Return [x, y] of the center of cell containing provided text 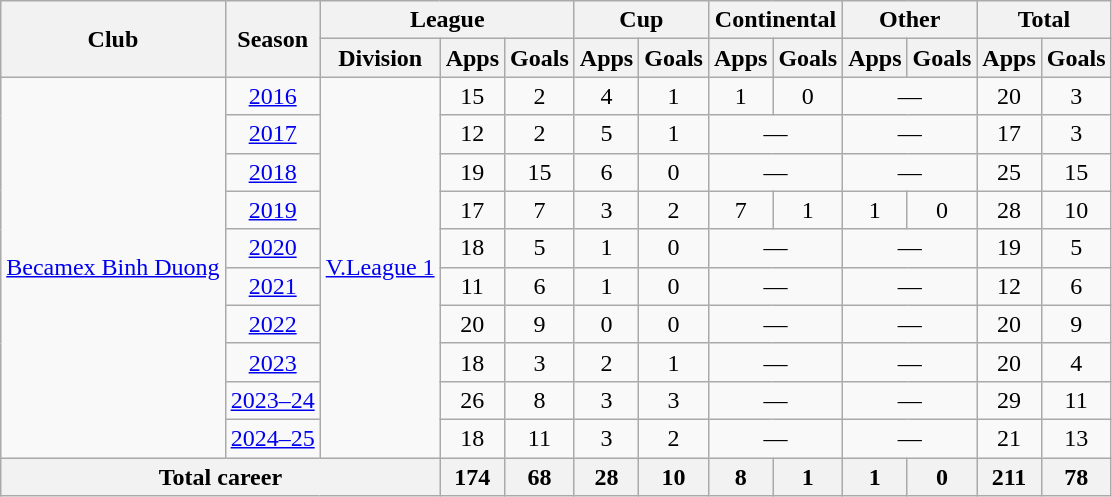
Becamex Binh Duong [113, 268]
25 [1009, 172]
Other [910, 20]
26 [472, 400]
League [447, 20]
2018 [272, 172]
2023 [272, 362]
21 [1009, 438]
Cup [641, 20]
2017 [272, 134]
211 [1009, 477]
Total [1044, 20]
68 [540, 477]
2019 [272, 210]
2021 [272, 286]
2022 [272, 324]
174 [472, 477]
2024–25 [272, 438]
78 [1076, 477]
2016 [272, 96]
Continental [775, 20]
Division [380, 58]
13 [1076, 438]
Total career [220, 477]
V.League 1 [380, 268]
Season [272, 39]
2023–24 [272, 400]
29 [1009, 400]
Club [113, 39]
2020 [272, 248]
